From the cell containing the given text, extract its center point as [x, y] coordinate. 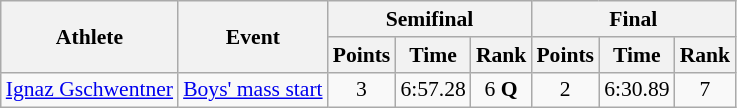
6:57.28 [432, 90]
7 [706, 90]
Final [633, 19]
Ignaz Gschwentner [90, 90]
2 [565, 90]
Event [253, 36]
6:30.89 [636, 90]
Boys' mass start [253, 90]
Semifinal [430, 19]
3 [362, 90]
6 Q [502, 90]
Athlete [90, 36]
